Pinpoint the cell where the given text exists, returning its [x, y] midpoint coordinate. 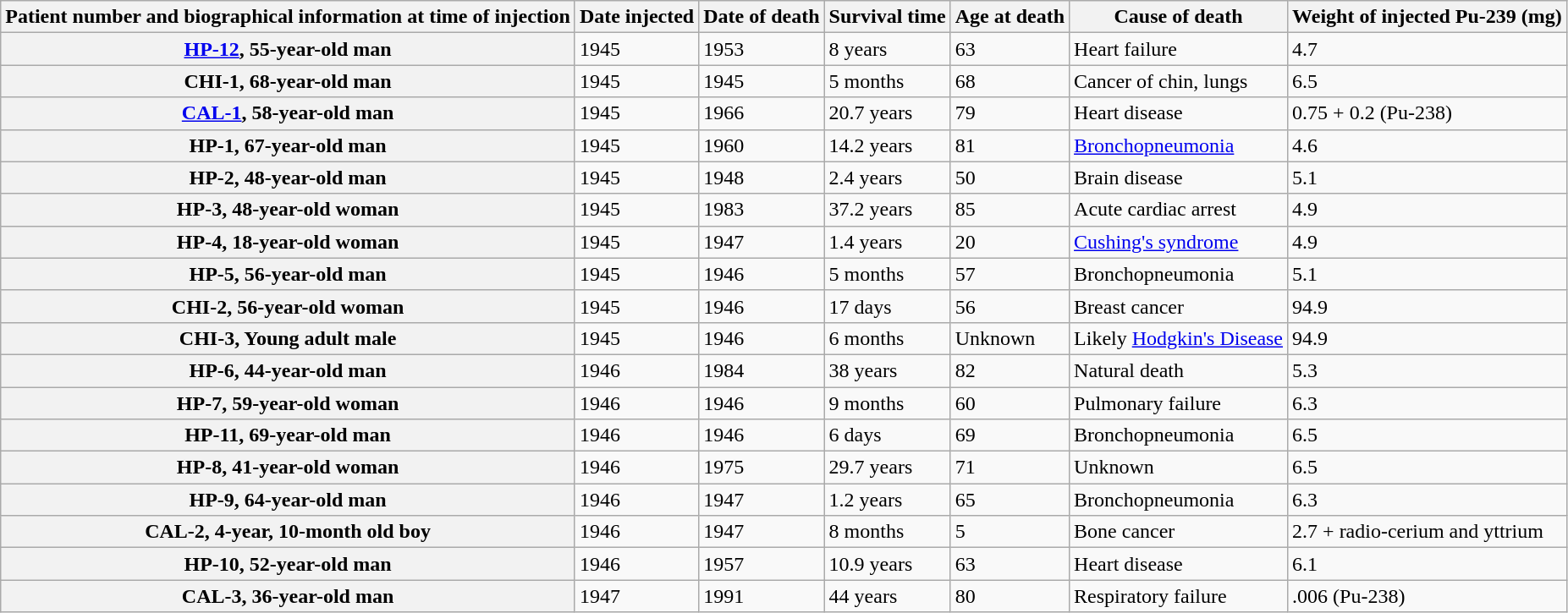
Weight of injected Pu-239 (mg) [1428, 17]
1953 [762, 49]
HP-12, 55-year-old man [288, 49]
56 [1010, 306]
HP-1, 67-year-old man [288, 145]
Breast cancer [1179, 306]
6 days [887, 435]
CAL-1, 58-year-old man [288, 113]
8 months [887, 532]
Cause of death [1179, 17]
69 [1010, 435]
Survival time [887, 17]
5.3 [1428, 370]
1960 [762, 145]
1991 [762, 596]
2.7 + radio-cerium and yttrium [1428, 532]
HP-6, 44-year-old man [288, 370]
37.2 years [887, 210]
1948 [762, 178]
Pulmonary failure [1179, 403]
CAL-2, 4-year, 10-month old boy [288, 532]
CHI-3, Young adult male [288, 338]
Respiratory failure [1179, 596]
38 years [887, 370]
2.4 years [887, 178]
65 [1010, 500]
HP-8, 41-year-old woman [288, 468]
.006 (Pu-238) [1428, 596]
1984 [762, 370]
1.4 years [887, 242]
Date injected [636, 17]
Likely Hodgkin's Disease [1179, 338]
1975 [762, 468]
79 [1010, 113]
10.9 years [887, 564]
CHI-1, 68-year-old man [288, 81]
20.7 years [887, 113]
Acute cardiac arrest [1179, 210]
4.6 [1428, 145]
Heart failure [1179, 49]
82 [1010, 370]
CHI-2, 56-year-old woman [288, 306]
Natural death [1179, 370]
81 [1010, 145]
44 years [887, 596]
5 [1010, 532]
6.1 [1428, 564]
HP-10, 52-year-old man [288, 564]
Brain disease [1179, 178]
Cancer of chin, lungs [1179, 81]
Patient number and biographical information at time of injection [288, 17]
80 [1010, 596]
57 [1010, 274]
9 months [887, 403]
HP-9, 64-year-old man [288, 500]
HP-4, 18-year-old woman [288, 242]
CAL-3, 36-year-old man [288, 596]
Date of death [762, 17]
Cushing's syndrome [1179, 242]
68 [1010, 81]
HP-3, 48-year-old woman [288, 210]
Bone cancer [1179, 532]
1.2 years [887, 500]
8 years [887, 49]
60 [1010, 403]
1966 [762, 113]
HP-2, 48-year-old man [288, 178]
50 [1010, 178]
17 days [887, 306]
HP-11, 69-year-old man [288, 435]
1957 [762, 564]
4.7 [1428, 49]
0.75 + 0.2 (Pu-238) [1428, 113]
29.7 years [887, 468]
6 months [887, 338]
71 [1010, 468]
HP-7, 59-year-old woman [288, 403]
20 [1010, 242]
1983 [762, 210]
14.2 years [887, 145]
HP-5, 56-year-old man [288, 274]
85 [1010, 210]
Age at death [1010, 17]
